Search for the cell housing the specified text and yield its (x, y) center coordinate. 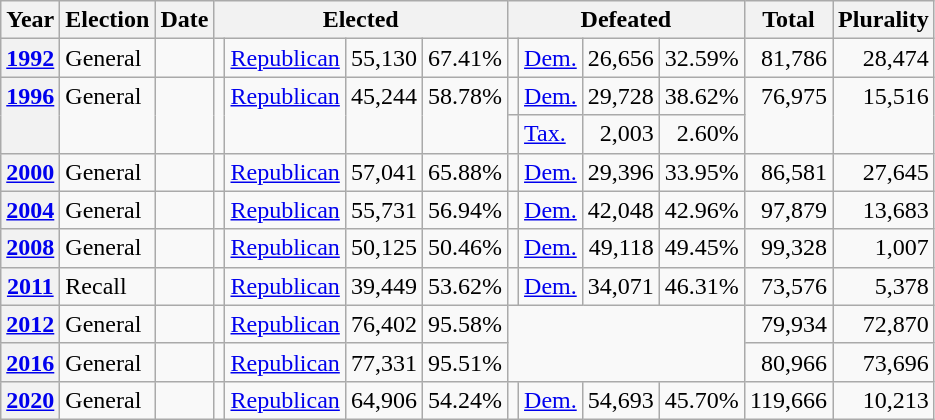
67.41% (464, 58)
29,396 (620, 172)
26,656 (620, 58)
55,130 (384, 58)
2008 (30, 248)
1996 (30, 115)
39,449 (384, 286)
2004 (30, 210)
95.58% (464, 324)
54,693 (620, 400)
55,731 (384, 210)
5,378 (884, 286)
80,966 (788, 362)
2000 (30, 172)
76,975 (788, 115)
Date (184, 20)
Year (30, 20)
57,041 (384, 172)
29,728 (620, 96)
2011 (30, 286)
50,125 (384, 248)
Total (788, 20)
49,118 (620, 248)
119,666 (788, 400)
46.31% (702, 286)
Plurality (884, 20)
45.70% (702, 400)
1,007 (884, 248)
32.59% (702, 58)
77,331 (384, 362)
2016 (30, 362)
50.46% (464, 248)
2.60% (702, 134)
81,786 (788, 58)
64,906 (384, 400)
Elected (361, 20)
56.94% (464, 210)
13,683 (884, 210)
65.88% (464, 172)
10,213 (884, 400)
Defeated (626, 20)
1992 (30, 58)
58.78% (464, 115)
79,934 (788, 324)
72,870 (884, 324)
15,516 (884, 115)
86,581 (788, 172)
95.51% (464, 362)
97,879 (788, 210)
Election (108, 20)
76,402 (384, 324)
42,048 (620, 210)
28,474 (884, 58)
Recall (108, 286)
49.45% (702, 248)
73,576 (788, 286)
Tax. (551, 134)
73,696 (884, 362)
45,244 (384, 115)
38.62% (702, 96)
99,328 (788, 248)
53.62% (464, 286)
27,645 (884, 172)
2020 (30, 400)
54.24% (464, 400)
2012 (30, 324)
34,071 (620, 286)
42.96% (702, 210)
33.95% (702, 172)
2,003 (620, 134)
